Return [X, Y] of the center of cell containing provided text 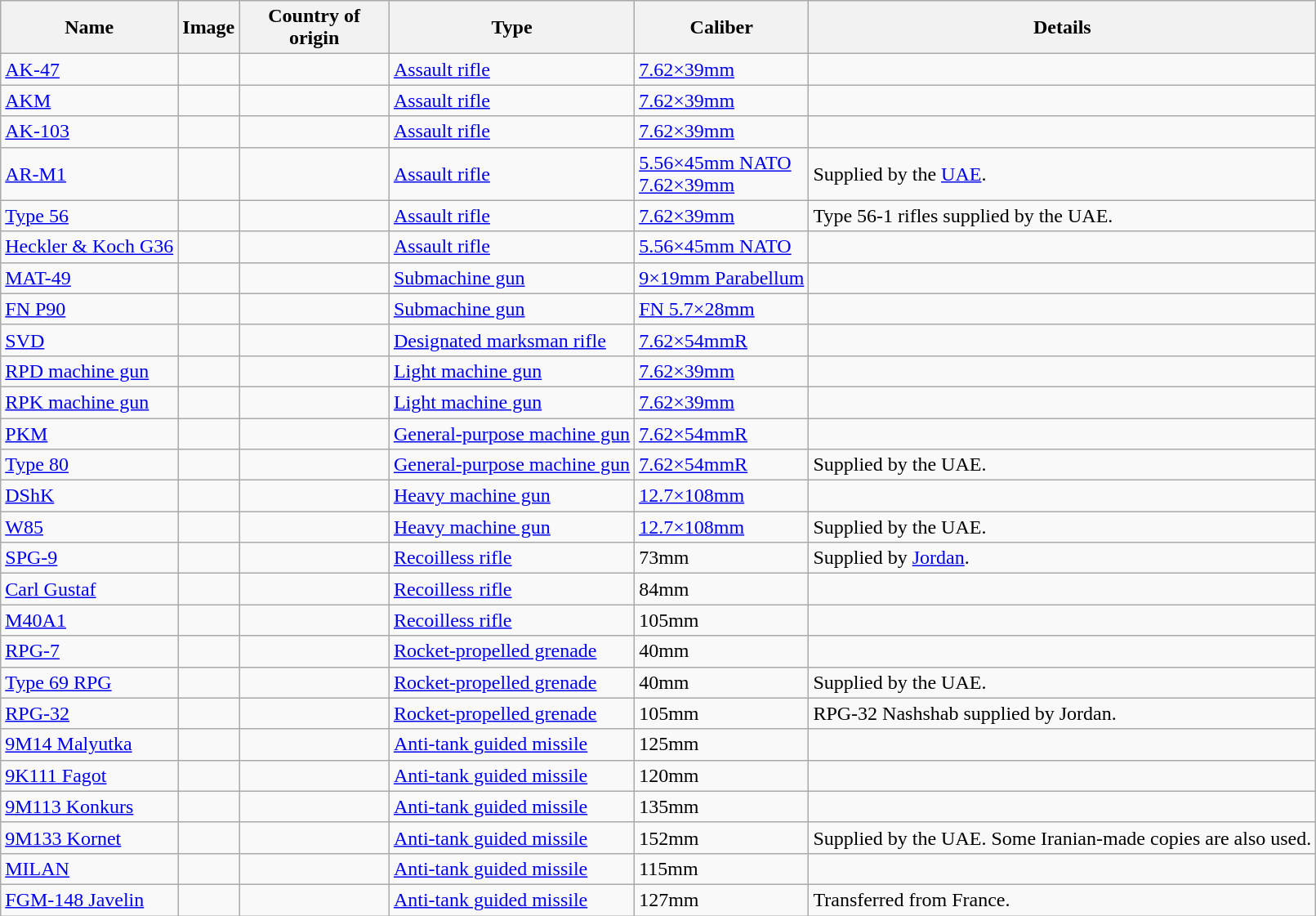
PKM [90, 434]
RPG-32 [90, 713]
RPK machine gun [90, 402]
W85 [90, 527]
MILAN [90, 869]
Designated marksman rifle [511, 340]
Supplied by Jordan. [1062, 558]
125mm [722, 744]
84mm [722, 589]
MAT-49 [90, 278]
Caliber [722, 28]
AKM [90, 101]
FN P90 [90, 309]
9M14 Malyutka [90, 744]
73mm [722, 558]
AK-103 [90, 132]
Name [90, 28]
9×19mm Parabellum [722, 278]
9M133 Kornet [90, 838]
FGM-148 Javelin [90, 900]
M40A1 [90, 620]
135mm [722, 807]
Type [511, 28]
Country of origin [315, 28]
DShK [90, 496]
SVD [90, 340]
9M113 Konkurs [90, 807]
AK-47 [90, 69]
5.56×45mm NATO7.62×39mm [722, 173]
9K111 Fagot [90, 775]
AR-M1 [90, 173]
Supplied by the UAE. Some Iranian-made copies are also used. [1062, 838]
FN 5.7×28mm [722, 309]
Image [209, 28]
Heckler & Koch G36 [90, 247]
RPG-7 [90, 651]
Type 56-1 rifles supplied by the UAE. [1062, 216]
RPD machine gun [90, 371]
RPG-32 Nashshab supplied by Jordan. [1062, 713]
115mm [722, 869]
SPG-9 [90, 558]
5.56×45mm NATO [722, 247]
152mm [722, 838]
Transferred from France. [1062, 900]
Type 80 [90, 465]
Type 69 RPG [90, 682]
Details [1062, 28]
127mm [722, 900]
Carl Gustaf [90, 589]
120mm [722, 775]
Type 56 [90, 216]
